Extract the [X, Y] coordinate from the center of the cell holding the provided text.  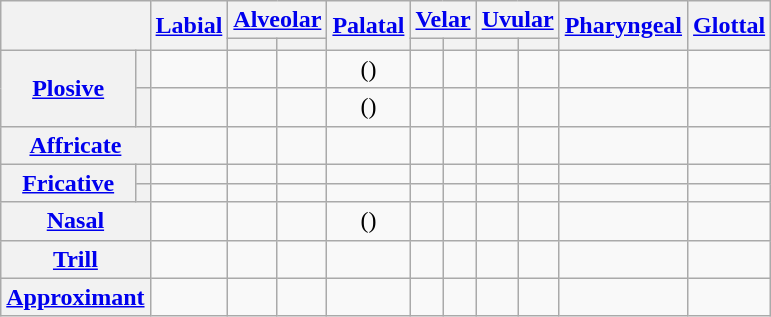
Labial [189, 26]
Alveolar [278, 20]
Trill [76, 259]
Approximant [76, 297]
Fricative [68, 183]
Uvular [518, 20]
Affricate [76, 145]
Palatal [368, 26]
Velar [443, 20]
Plosive [68, 88]
Pharyngeal [623, 26]
Glottal [730, 26]
Nasal [76, 221]
